Determine the (X, Y) coordinate at the center of the cell enclosing the given text.  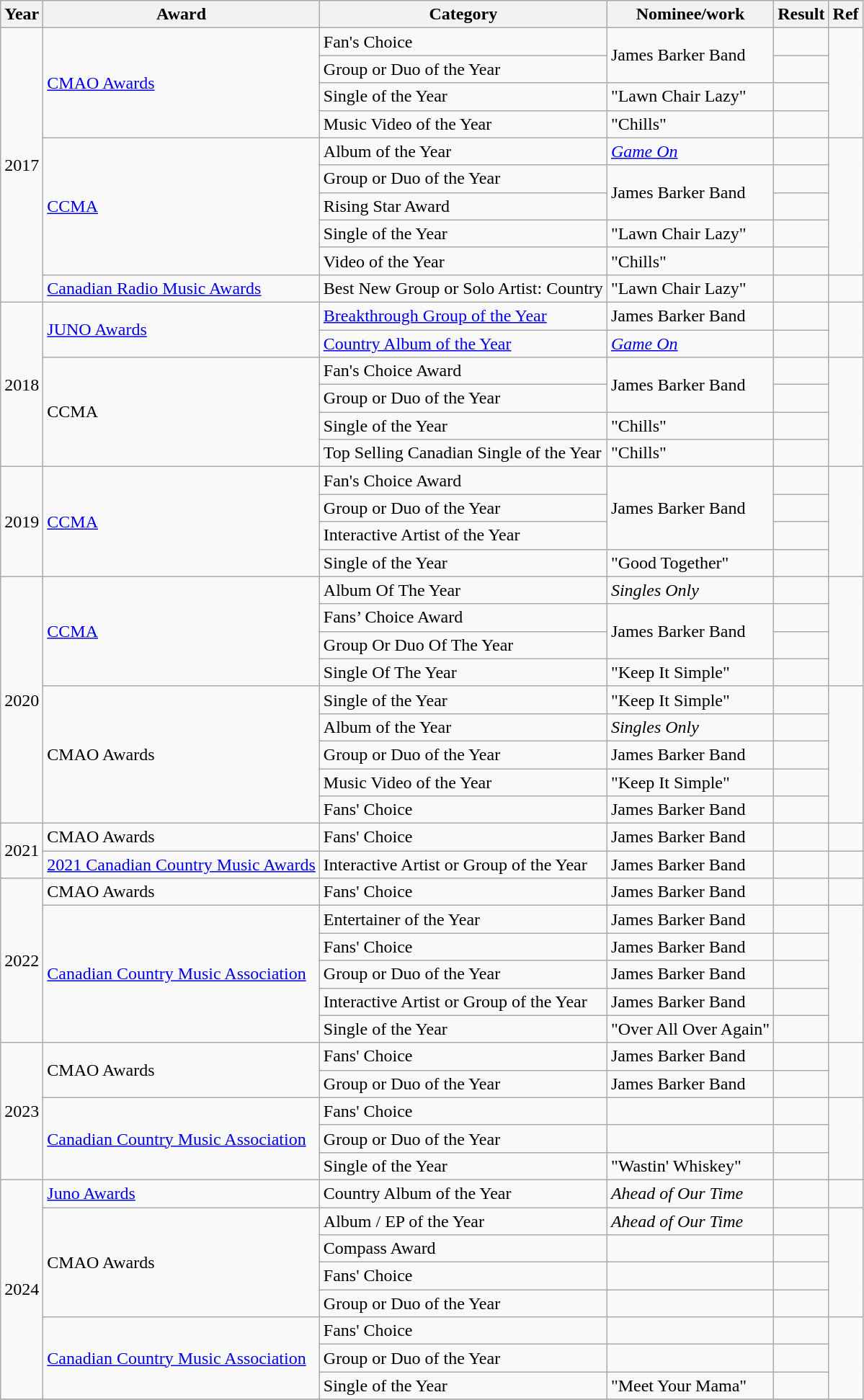
Compass Award (463, 1249)
Video of the Year (463, 261)
2021 (22, 851)
Fan's Choice (463, 42)
"Good Together" (690, 563)
Result (801, 14)
"Wastin' Whiskey" (690, 1166)
2019 (22, 522)
2018 (22, 384)
2022 (22, 960)
Ref (846, 14)
Category (463, 14)
Entertainer of the Year (463, 919)
2017 (22, 166)
2023 (22, 1111)
"Meet Your Mama" (690, 1386)
Top Selling Canadian Single of the Year (463, 453)
Year (22, 14)
Best New Group or Solo Artist: Country (463, 288)
"Over All Over Again" (690, 1029)
Breakthrough Group of the Year (463, 316)
Album / EP of the Year (463, 1221)
JUNO Awards (182, 329)
2021 Canadian Country Music Awards (182, 865)
Canadian Radio Music Awards (182, 288)
Fans’ Choice Award (463, 617)
Group Or Duo Of The Year (463, 645)
Rising Star Award (463, 206)
Juno Awards (182, 1193)
2024 (22, 1289)
Single Of The Year (463, 672)
Interactive Artist of the Year (463, 535)
Nominee/work (690, 14)
2020 (22, 700)
Album Of The Year (463, 590)
Award (182, 14)
